Find where the given text appears and provide that cell's center as (x, y) coordinate. 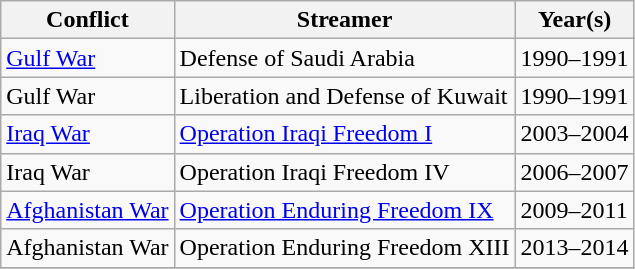
2003–2004 (574, 134)
Liberation and Defense of Kuwait (344, 96)
Operation Iraqi Freedom IV (344, 172)
2013–2014 (574, 248)
Streamer (344, 20)
2009–2011 (574, 210)
2006–2007 (574, 172)
Operation Enduring Freedom IX (344, 210)
Defense of Saudi Arabia (344, 58)
Year(s) (574, 20)
Operation Iraqi Freedom I (344, 134)
Operation Enduring Freedom XIII (344, 248)
Conflict (88, 20)
